Identify which cell holds the provided text, then report its [x, y] central coordinate. 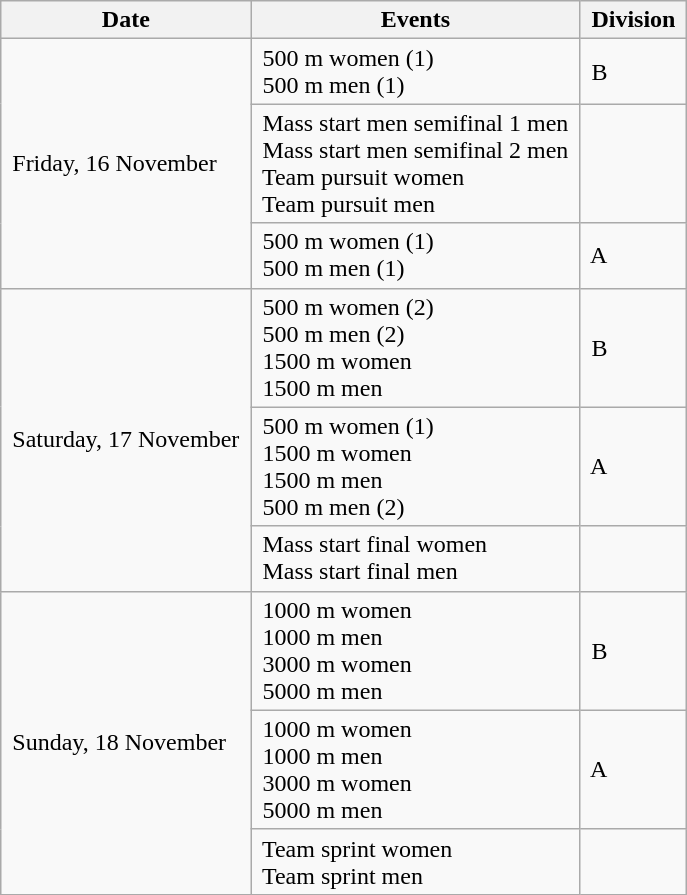
Team sprint women Team sprint men [416, 862]
Events [416, 20]
Division [634, 20]
Mass start final women Mass start final men [416, 558]
Date [126, 20]
Saturday, 17 November [126, 440]
500 m women (2) 500 m men (2) 1500 m women 1500 m men [416, 348]
Sunday, 18 November [126, 742]
500 m women (1) 1500 m women 1500 m men 500 m men (2) [416, 466]
Mass start men semifinal 1 men Mass start men semifinal 2 men Team pursuit women Team pursuit men [416, 164]
Friday, 16 November [126, 164]
